Detect which cell encompasses the target text, then output its (X, Y) center coordinate. 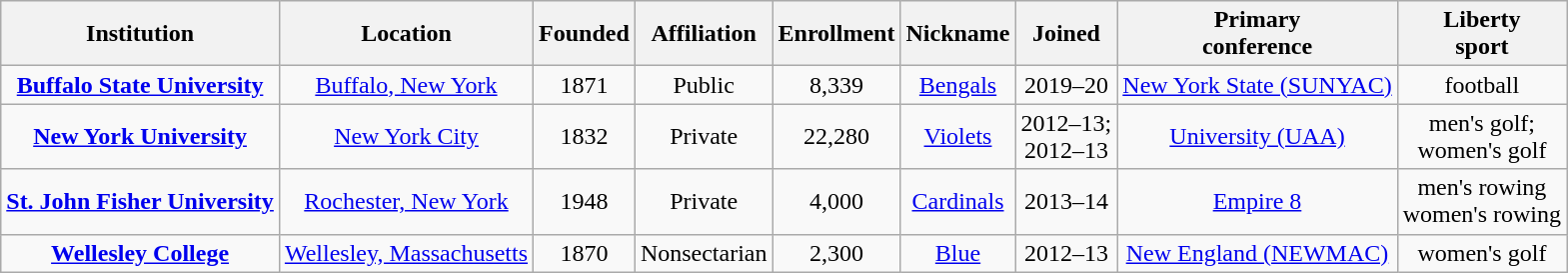
University (UAA) (1257, 136)
football (1481, 85)
1832 (585, 136)
Rochester, New York (406, 202)
Libertysport (1481, 34)
1870 (585, 253)
Primaryconference (1257, 34)
Location (406, 34)
women's golf (1481, 253)
Affiliation (704, 34)
Buffalo, New York (406, 85)
2012–13 (1066, 253)
22,280 (836, 136)
Public (704, 85)
men's rowingwomen's rowing (1481, 202)
2012–13;2012–13 (1066, 136)
Buffalo State University (140, 85)
Violets (957, 136)
Wellesley, Massachusetts (406, 253)
Cardinals (957, 202)
1948 (585, 202)
New York City (406, 136)
2,300 (836, 253)
Nickname (957, 34)
1871 (585, 85)
2013–14 (1066, 202)
Empire 8 (1257, 202)
4,000 (836, 202)
8,339 (836, 85)
New England (NEWMAC) (1257, 253)
Blue (957, 253)
Founded (585, 34)
New York State (SUNYAC) (1257, 85)
Joined (1066, 34)
St. John Fisher University (140, 202)
Nonsectarian (704, 253)
New York University (140, 136)
Institution (140, 34)
2019–20 (1066, 85)
men's golf;women's golf (1481, 136)
Wellesley College (140, 253)
Bengals (957, 85)
Enrollment (836, 34)
